Detect which cell encompasses the target text, then output its (X, Y) center coordinate. 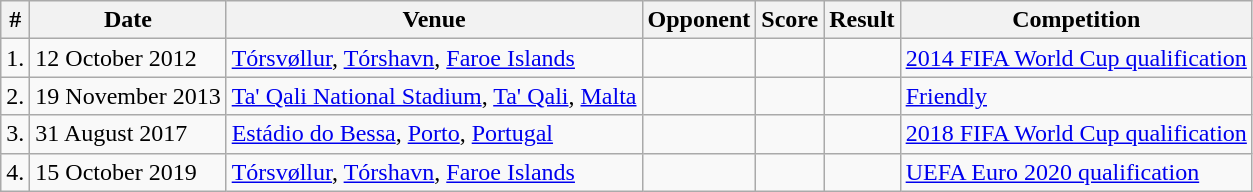
Score (790, 20)
Ta' Qali National Stadium, Ta' Qali, Malta (434, 96)
Opponent (699, 20)
15 October 2019 (128, 172)
UEFA Euro 2020 qualification (1076, 172)
12 October 2012 (128, 58)
Venue (434, 20)
31 August 2017 (128, 134)
Competition (1076, 20)
4. (16, 172)
3. (16, 134)
Result (862, 20)
# (16, 20)
Estádio do Bessa, Porto, Portugal (434, 134)
2018 FIFA World Cup qualification (1076, 134)
Date (128, 20)
2014 FIFA World Cup qualification (1076, 58)
Friendly (1076, 96)
19 November 2013 (128, 96)
2. (16, 96)
1. (16, 58)
